Determine the (X, Y) coordinate at the center of the cell enclosing the given text.  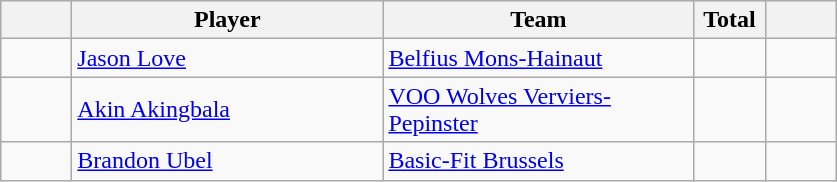
Basic-Fit Brussels (538, 161)
Brandon Ubel (228, 161)
Total (730, 20)
Akin Akingbala (228, 110)
Team (538, 20)
VOO Wolves Verviers-Pepinster (538, 110)
Belfius Mons-Hainaut (538, 58)
Player (228, 20)
Jason Love (228, 58)
